Detect which cell encompasses the target text, then output its (x, y) center coordinate. 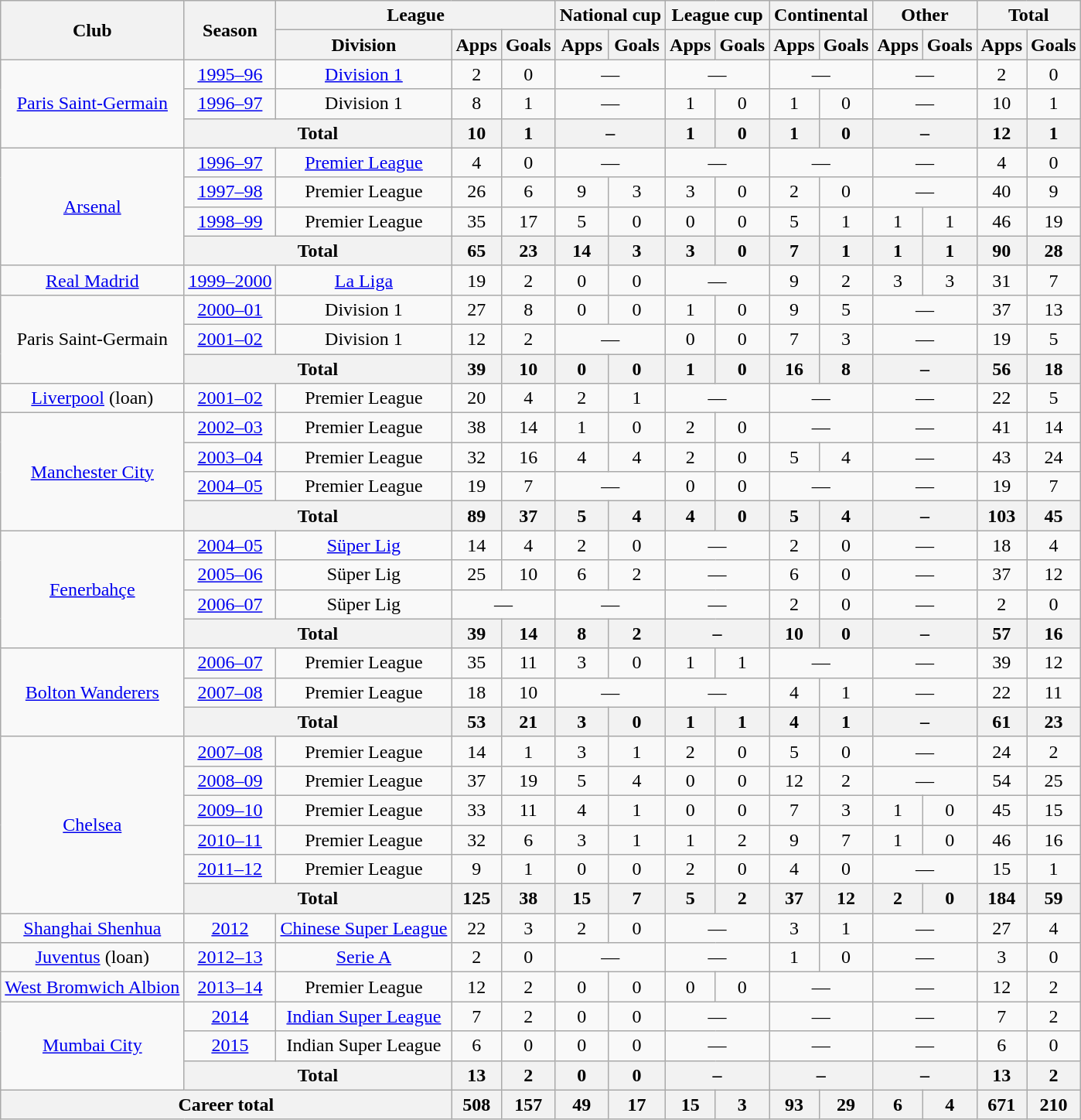
26 (476, 192)
184 (1001, 899)
2002–03 (230, 428)
League cup (718, 15)
2014 (230, 1016)
125 (476, 899)
103 (1001, 516)
2012 (230, 928)
89 (476, 516)
Club (93, 30)
2000–01 (230, 309)
Continental (821, 15)
La Liga (363, 280)
90 (1001, 251)
Mumbai City (93, 1046)
2003–04 (230, 457)
43 (1001, 457)
1997–98 (230, 192)
210 (1054, 1105)
93 (794, 1105)
49 (581, 1105)
20 (476, 398)
Fenerbahçe (93, 589)
Division (363, 45)
Manchester City (93, 472)
157 (528, 1105)
54 (1001, 780)
Chelsea (93, 825)
2008–09 (230, 780)
Other (925, 15)
29 (846, 1105)
2012–13 (230, 958)
56 (1001, 369)
671 (1001, 1105)
59 (1054, 899)
1999–2000 (230, 280)
2010–11 (230, 839)
57 (1001, 633)
Season (230, 30)
National cup (610, 15)
31 (1001, 280)
Shanghai Shenhua (93, 928)
Arsenal (93, 207)
40 (1001, 192)
Real Madrid (93, 280)
508 (476, 1105)
Juventus (loan) (93, 958)
West Bromwich Albion (93, 987)
33 (476, 810)
28 (1054, 251)
2005–06 (230, 575)
21 (528, 722)
61 (1001, 722)
2011–12 (230, 869)
1998–99 (230, 221)
Liverpool (loan) (93, 398)
Chinese Super League (363, 928)
65 (476, 251)
53 (476, 722)
2015 (230, 1046)
League (416, 15)
Serie A (363, 958)
1995–96 (230, 74)
2009–10 (230, 810)
Career total (226, 1105)
2013–14 (230, 987)
41 (1001, 428)
Bolton Wanderers (93, 692)
